Find where the given text appears and provide that cell's center as (X, Y) coordinate. 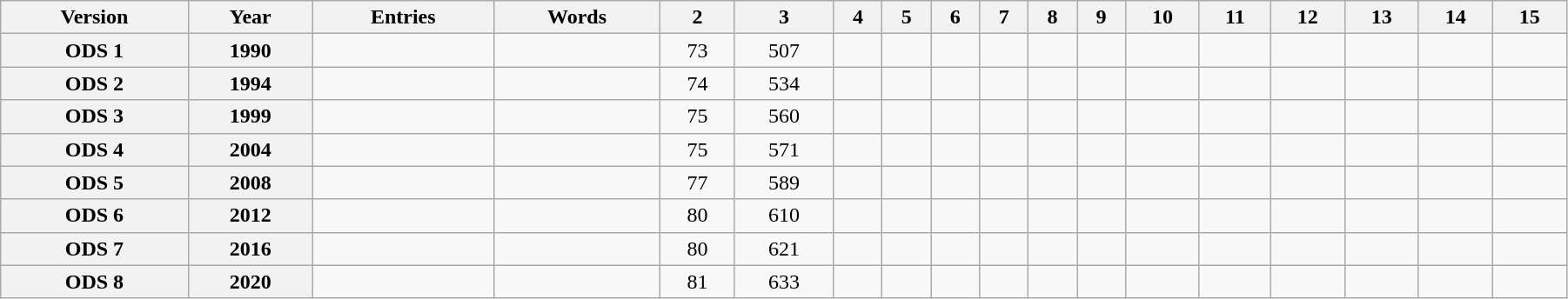
2004 (251, 149)
11 (1235, 17)
14 (1455, 17)
1990 (251, 50)
Year (251, 17)
ODS 6 (94, 216)
12 (1307, 17)
9 (1102, 17)
ODS 3 (94, 116)
610 (784, 216)
2020 (251, 282)
81 (698, 282)
10 (1163, 17)
589 (784, 183)
507 (784, 50)
73 (698, 50)
534 (784, 83)
560 (784, 116)
74 (698, 83)
3 (784, 17)
13 (1382, 17)
ODS 8 (94, 282)
ODS 7 (94, 249)
ODS 4 (94, 149)
6 (955, 17)
Words (577, 17)
1999 (251, 116)
ODS 1 (94, 50)
Entries (403, 17)
2012 (251, 216)
ODS 2 (94, 83)
77 (698, 183)
4 (858, 17)
2016 (251, 249)
2 (698, 17)
5 (907, 17)
1994 (251, 83)
571 (784, 149)
15 (1530, 17)
2008 (251, 183)
621 (784, 249)
633 (784, 282)
ODS 5 (94, 183)
Version (94, 17)
8 (1053, 17)
7 (1004, 17)
